Detect which cell encompasses the target text, then output its [X, Y] center coordinate. 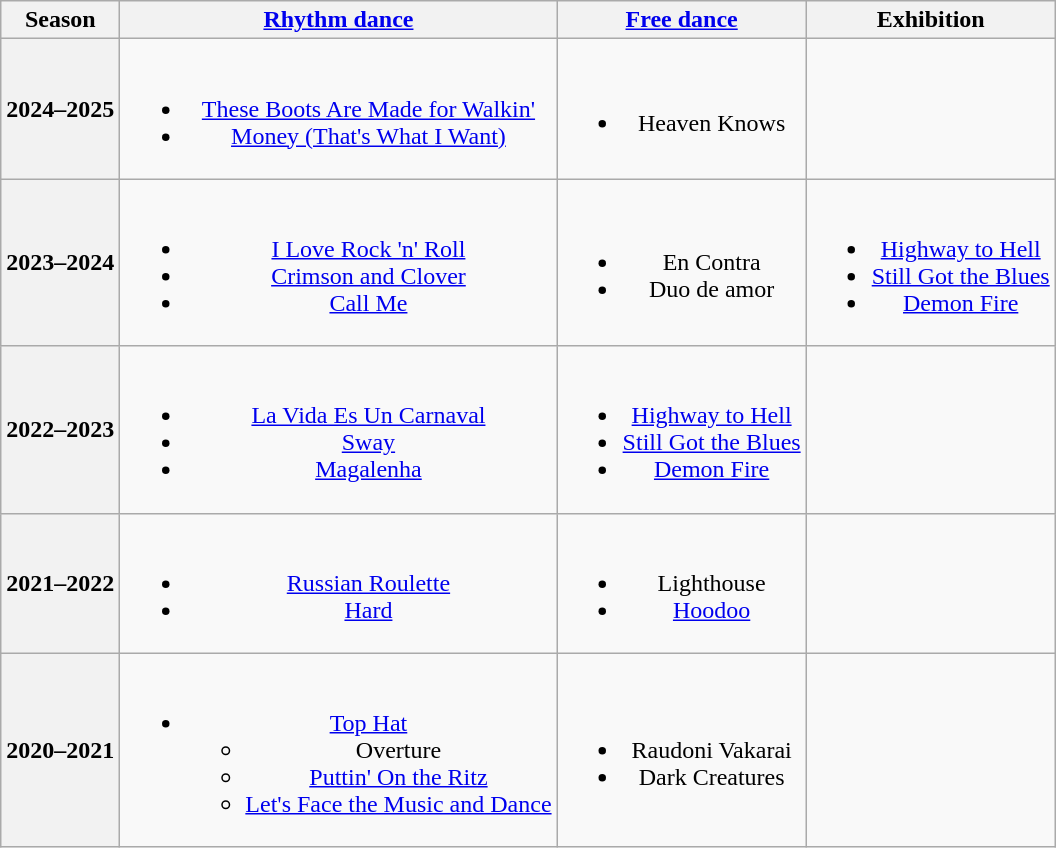
Top HatOverturePuttin' On the RitzLet's Face the Music and Dance [338, 750]
Exhibition [930, 20]
These Boots Are Made for Walkin'Money (That's What I Want) [338, 109]
2020–2021 [60, 750]
2023–2024 [60, 262]
I Love Rock 'n' RollCrimson and Clover Call Me [338, 262]
2022–2023 [60, 430]
La Vida Es Un Carnaval Sway Magalenha [338, 430]
Season [60, 20]
Raudoni Vakarai Dark Creatures [682, 750]
Rhythm dance [338, 20]
Free dance [682, 20]
Russian Roulette Hard [338, 583]
2021–2022 [60, 583]
Heaven Knows [682, 109]
2024–2025 [60, 109]
Lighthouse Hoodoo [682, 583]
En Contra Duo de amor [682, 262]
